Scan for the cell matching the given text and deliver its (x, y) coordinate at center. 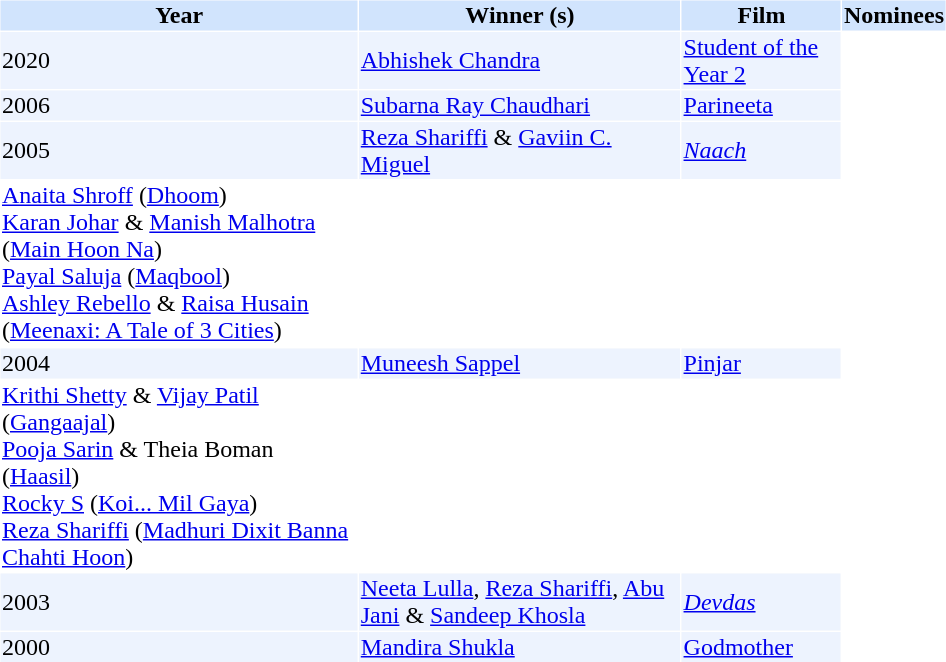
Student of the Year 2 (762, 60)
Reza Shariffi & Gaviin C. Miguel (520, 150)
Neeta Lulla, Reza Shariffi, Abu Jani & Sandeep Khosla (520, 602)
Anaita Shroff (Dhoom)Karan Johar & Manish Malhotra (Main Hoon Na)Payal Saluja (Maqbool)Ashley Rebello & Raisa Husain (Meenaxi: A Tale of 3 Cities) (178, 262)
2020 (178, 60)
Naach (762, 150)
Krithi Shetty & Vijay Patil (Gangaajal) Pooja Sarin & Theia Boman (Haasil) Rocky S (Koi... Mil Gaya) Reza Shariffi (Madhuri Dixit Banna Chahti Hoon) (178, 476)
Mandira Shukla (520, 647)
Parineeta (762, 105)
2005 (178, 150)
2004 (178, 363)
Muneesh Sappel (520, 363)
Subarna Ray Chaudhari (520, 105)
Winner (s) (520, 15)
Year (178, 15)
Film (762, 15)
Devdas (762, 602)
2006 (178, 105)
Abhishek Chandra (520, 60)
2000 (178, 647)
2003 (178, 602)
Nominees (894, 15)
Pinjar (762, 363)
Godmother (762, 647)
